Provide the (X, Y) coordinate of the cell's center where the given text is located.  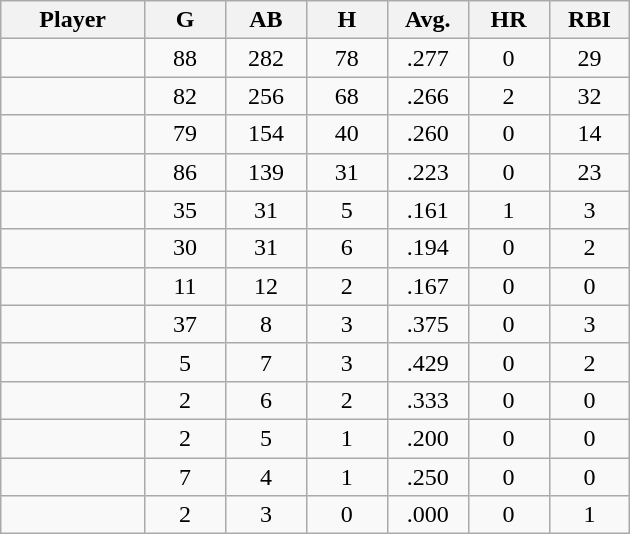
35 (186, 210)
68 (346, 96)
78 (346, 58)
29 (590, 58)
.194 (428, 248)
14 (590, 134)
.200 (428, 438)
AB (266, 20)
40 (346, 134)
RBI (590, 20)
.333 (428, 400)
.161 (428, 210)
G (186, 20)
82 (186, 96)
12 (266, 286)
4 (266, 477)
H (346, 20)
79 (186, 134)
86 (186, 172)
88 (186, 58)
.266 (428, 96)
.000 (428, 515)
.429 (428, 362)
282 (266, 58)
.375 (428, 324)
154 (266, 134)
32 (590, 96)
HR (508, 20)
.167 (428, 286)
Player (73, 20)
8 (266, 324)
.260 (428, 134)
Avg. (428, 20)
37 (186, 324)
23 (590, 172)
139 (266, 172)
11 (186, 286)
30 (186, 248)
.223 (428, 172)
.250 (428, 477)
256 (266, 96)
.277 (428, 58)
